Extract the [x, y] coordinate from the center of the cell holding the provided text.  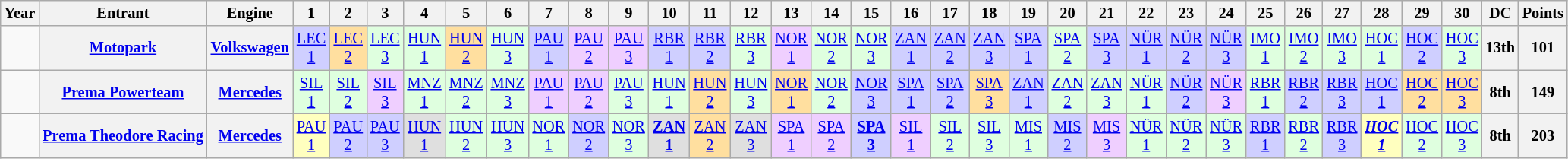
3 [386, 13]
29 [1422, 13]
7 [549, 13]
Prema Theodore Racing [123, 135]
MNZ1 [425, 92]
101 [1543, 48]
25 [1265, 13]
28 [1381, 13]
12 [751, 13]
LEC2 [348, 48]
10 [669, 13]
MIS2 [1068, 135]
11 [710, 13]
DC [1500, 13]
Engine [250, 13]
24 [1226, 13]
6 [508, 13]
LEC3 [386, 48]
9 [628, 13]
18 [989, 13]
17 [950, 13]
IMO3 [1342, 48]
IMO2 [1303, 48]
21 [1107, 13]
MNZ2 [466, 92]
27 [1342, 13]
Entrant [123, 13]
Prema Powerteam [123, 92]
IMO1 [1265, 48]
20 [1068, 13]
23 [1187, 13]
149 [1543, 92]
8 [589, 13]
22 [1146, 13]
26 [1303, 13]
16 [911, 13]
LEC1 [311, 48]
5 [466, 13]
1 [311, 13]
2 [348, 13]
4 [425, 13]
203 [1543, 135]
Year [20, 13]
15 [871, 13]
14 [832, 13]
Points [1543, 13]
Volkswagen [250, 48]
19 [1028, 13]
Motopark [123, 48]
30 [1462, 13]
MNZ3 [508, 92]
MIS3 [1107, 135]
13 [791, 13]
13th [1500, 48]
MIS1 [1028, 135]
